Search for the cell housing the specified text and yield its (x, y) center coordinate. 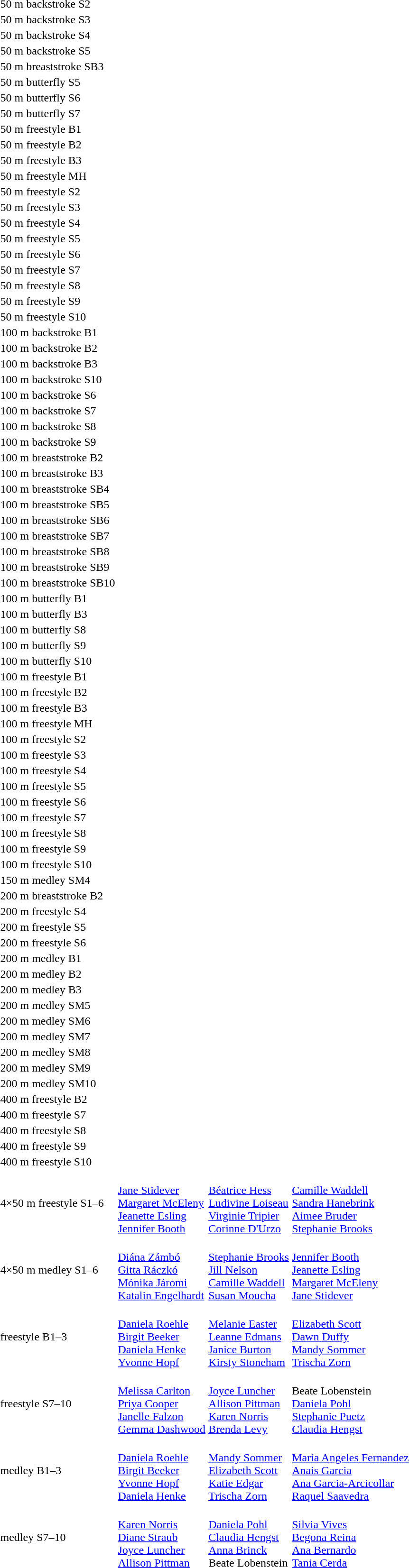
Joyce Luncher Allison Pittman Karen Norris Brenda Levy (249, 1403)
Daniela Roehle Birgit Beeker Yvonne Hopf Daniela Henke (162, 1470)
Melissa Carlton Priya Cooper Janelle Falzon Gemma Dashwood (162, 1403)
Stephanie Brooks Jill Nelson Camille Waddell Susan Moucha (249, 1270)
Mandy Sommer Elizabeth Scott Katie Edgar Trischa Zorn (249, 1470)
Jane Stidever Margaret McEleny Jeanette Esling Jennifer Booth (162, 1203)
Diána Zámbó Gitta Ráczkó Mónika Járomi Katalin Engelhardt (162, 1270)
Melanie Easter Leanne Edmans Janice Burton Kirsty Stoneham (249, 1337)
Béatrice Hess Ludivine Loiseau Virginie Tripier Corinne D'Urzo (249, 1203)
Daniela Roehle Birgit Beeker Daniela Henke Yvonne Hopf (162, 1337)
